For the text-containing cell, return its midpoint in (x, y) coordinate format. 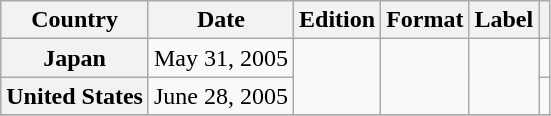
Date (220, 20)
May 31, 2005 (220, 58)
Country (75, 20)
Japan (75, 58)
June 28, 2005 (220, 96)
Label (504, 20)
Format (425, 20)
Edition (338, 20)
United States (75, 96)
